Output the (X, Y) coordinate of the center of the cell containing the given text.  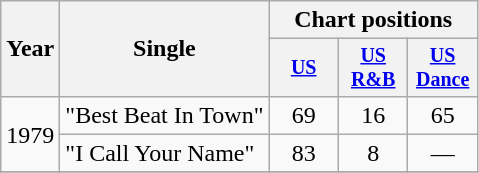
16 (372, 115)
65 (442, 115)
"Best Beat In Town" (164, 115)
Chart positions (373, 20)
83 (304, 153)
— (442, 153)
1979 (30, 134)
69 (304, 115)
Single (164, 49)
USR&B (372, 68)
8 (372, 153)
"I Call Your Name" (164, 153)
USDance (442, 68)
US (304, 68)
Year (30, 49)
